For the text-containing cell, return its midpoint in [X, Y] coordinate format. 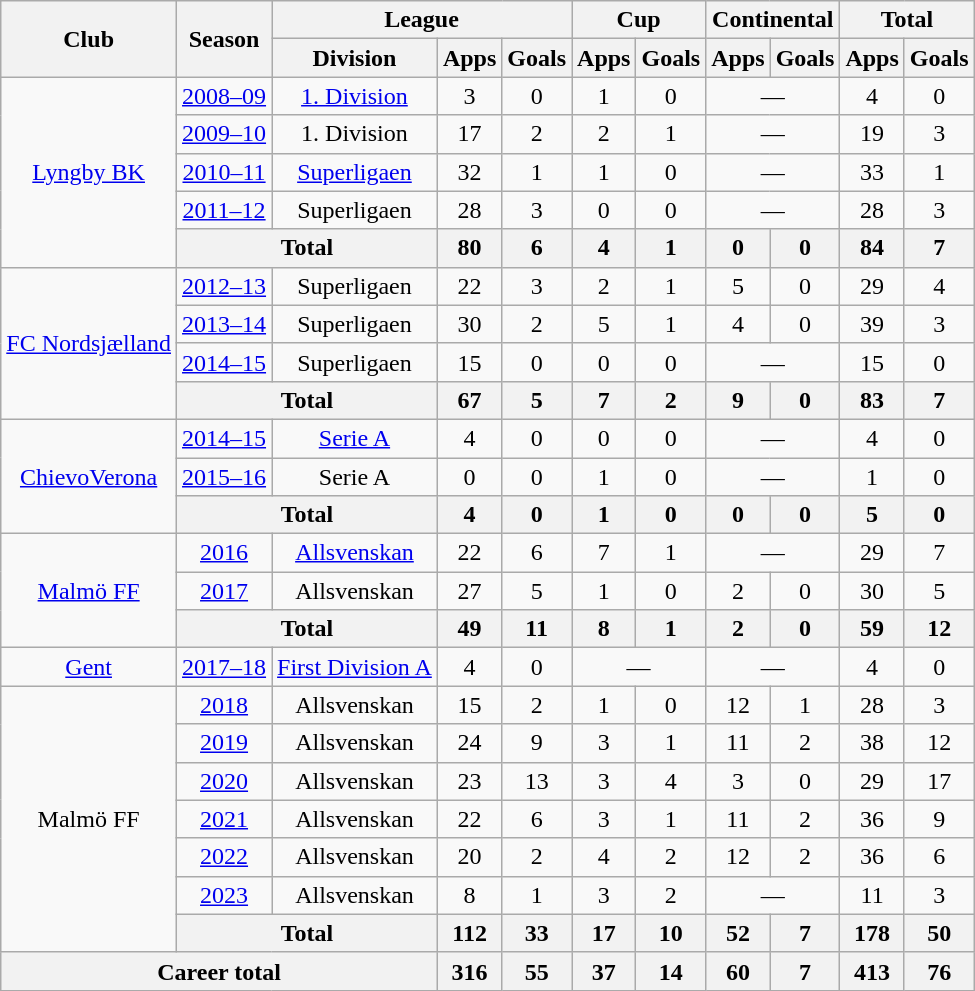
Cup [639, 20]
413 [872, 971]
83 [872, 400]
ChievoVerona [89, 476]
20 [469, 857]
60 [738, 971]
52 [738, 933]
178 [872, 933]
59 [872, 629]
2019 [224, 743]
84 [872, 248]
Division [355, 58]
2015–16 [224, 477]
2018 [224, 705]
37 [604, 971]
Season [224, 39]
Gent [89, 667]
14 [671, 971]
39 [872, 324]
Club [89, 39]
2009–10 [224, 134]
2008–09 [224, 96]
2022 [224, 857]
112 [469, 933]
FC Nordsjælland [89, 343]
32 [469, 172]
Career total [220, 971]
27 [469, 591]
League [422, 20]
23 [469, 781]
2023 [224, 895]
55 [537, 971]
67 [469, 400]
13 [537, 781]
24 [469, 743]
2016 [224, 553]
80 [469, 248]
49 [469, 629]
38 [872, 743]
2021 [224, 819]
2010–11 [224, 172]
76 [939, 971]
2017–18 [224, 667]
Continental [773, 20]
50 [939, 933]
Lyngby BK [89, 172]
2017 [224, 591]
2012–13 [224, 286]
19 [872, 134]
2013–14 [224, 324]
10 [671, 933]
316 [469, 971]
First Division A [355, 667]
2011–12 [224, 210]
2020 [224, 781]
